For the text-containing cell, return its midpoint in [X, Y] coordinate format. 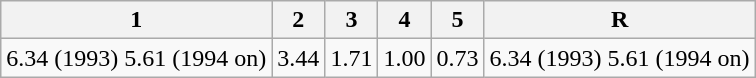
0.73 [458, 58]
2 [298, 20]
1.00 [404, 58]
3 [352, 20]
3.44 [298, 58]
4 [404, 20]
5 [458, 20]
1.71 [352, 58]
R [620, 20]
1 [136, 20]
